Capture the cell that displays the provided text and extract its (X, Y) central coordinate. 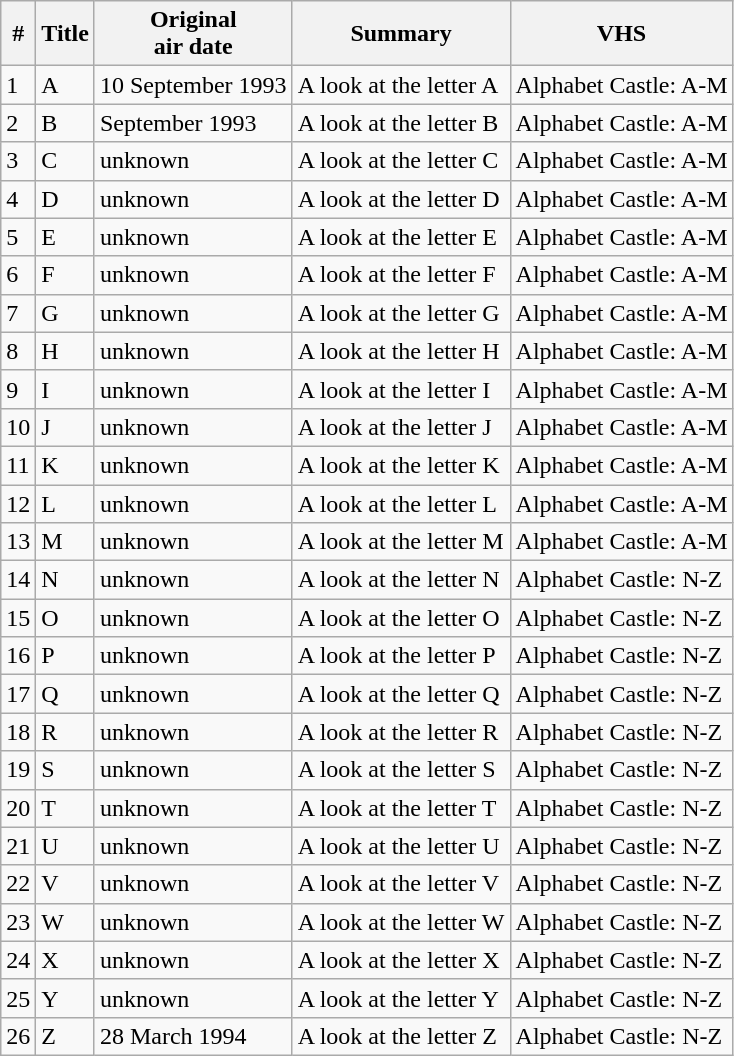
A look at the letter R (401, 732)
4 (18, 199)
A look at the letter M (401, 542)
A look at the letter T (401, 808)
A look at the letter D (401, 199)
P (66, 656)
1 (18, 85)
8 (18, 351)
17 (18, 694)
21 (18, 846)
11 (18, 465)
VHS (622, 34)
A look at the letter N (401, 580)
A look at the letter I (401, 389)
C (66, 161)
A look at the letter W (401, 922)
H (66, 351)
24 (18, 960)
T (66, 808)
# (18, 34)
A look at the letter X (401, 960)
A look at the letter L (401, 503)
U (66, 846)
Y (66, 998)
Summary (401, 34)
Q (66, 694)
A look at the letter P (401, 656)
R (66, 732)
A look at the letter V (401, 884)
13 (18, 542)
10 (18, 427)
22 (18, 884)
A look at the letter S (401, 770)
28 March 1994 (193, 1036)
I (66, 389)
A look at the letter H (401, 351)
G (66, 313)
O (66, 618)
20 (18, 808)
19 (18, 770)
Originalair date (193, 34)
A look at the letter O (401, 618)
25 (18, 998)
16 (18, 656)
F (66, 275)
14 (18, 580)
6 (18, 275)
9 (18, 389)
A look at the letter G (401, 313)
A look at the letter Z (401, 1036)
15 (18, 618)
M (66, 542)
S (66, 770)
Title (66, 34)
A look at the letter E (401, 237)
A look at the letter F (401, 275)
A look at the letter U (401, 846)
10 September 1993 (193, 85)
A look at the letter B (401, 123)
A (66, 85)
September 1993 (193, 123)
D (66, 199)
X (66, 960)
W (66, 922)
A look at the letter A (401, 85)
A look at the letter C (401, 161)
23 (18, 922)
A look at the letter Y (401, 998)
N (66, 580)
12 (18, 503)
J (66, 427)
V (66, 884)
3 (18, 161)
L (66, 503)
E (66, 237)
5 (18, 237)
A look at the letter K (401, 465)
7 (18, 313)
K (66, 465)
2 (18, 123)
18 (18, 732)
A look at the letter J (401, 427)
Z (66, 1036)
B (66, 123)
A look at the letter Q (401, 694)
26 (18, 1036)
